Return the [X, Y] coordinate for the center point of the cell that contains the specified text.  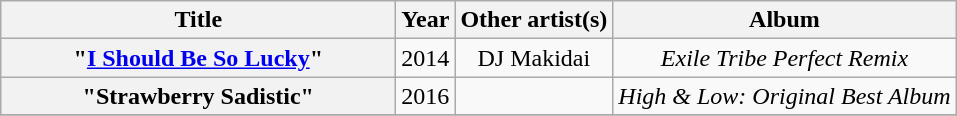
2016 [426, 96]
DJ Makidai [534, 58]
Other artist(s) [534, 20]
Year [426, 20]
2014 [426, 58]
Title [198, 20]
Exile Tribe Perfect Remix [784, 58]
"I Should Be So Lucky" [198, 58]
High & Low: Original Best Album [784, 96]
"Strawberry Sadistic" [198, 96]
Album [784, 20]
